Find where the given text appears and provide that cell's center as (X, Y) coordinate. 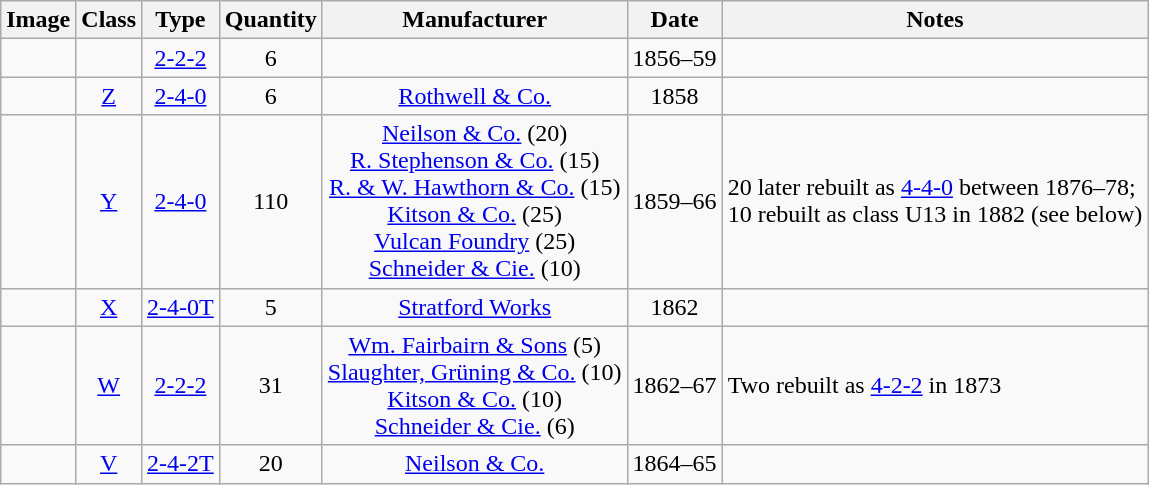
Neilson & Co. (474, 464)
X (109, 307)
Image (38, 20)
2-4-0T (181, 307)
Two rebuilt as 4-2-2 in 1873 (935, 386)
2-4-2T (181, 464)
Neilson & Co. (20)R. Stephenson & Co. (15)R. & W. Hawthorn & Co. (15)Kitson & Co. (25)Vulcan Foundry (25)Schneider & Cie. (10) (474, 202)
Class (109, 20)
20 (270, 464)
Type (181, 20)
Quantity (270, 20)
1864–65 (674, 464)
1856–59 (674, 58)
V (109, 464)
Wm. Fairbairn & Sons (5)Slaughter, Grüning & Co. (10)Kitson & Co. (10)Schneider & Cie. (6) (474, 386)
1862–67 (674, 386)
Z (109, 96)
Notes (935, 20)
1862 (674, 307)
Y (109, 202)
1858 (674, 96)
Rothwell & Co. (474, 96)
Date (674, 20)
Manufacturer (474, 20)
W (109, 386)
Stratford Works (474, 307)
1859–66 (674, 202)
110 (270, 202)
20 later rebuilt as 4-4-0 between 1876–78; 10 rebuilt as class U13 in 1882 (see below) (935, 202)
31 (270, 386)
5 (270, 307)
